Return the (X, Y) coordinate for the center point of the cell that contains the specified text.  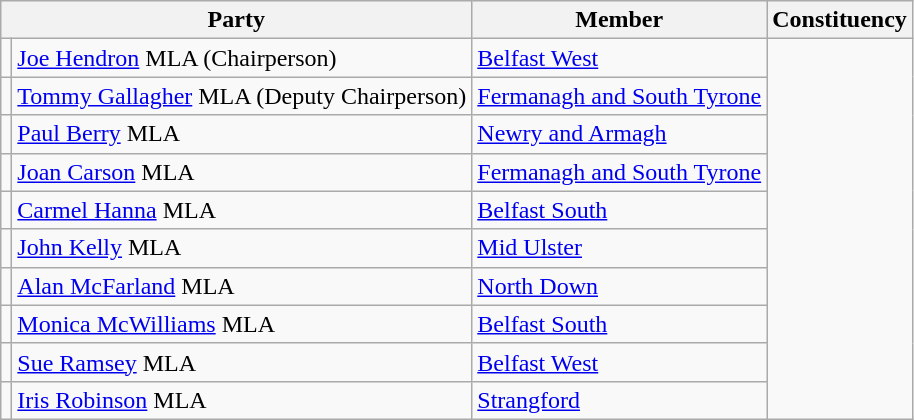
Paul Berry MLA (242, 134)
Carmel Hanna MLA (242, 210)
John Kelly MLA (242, 248)
Constituency (840, 20)
Joan Carson MLA (242, 172)
Sue Ramsey MLA (242, 362)
Member (620, 20)
North Down (620, 286)
Monica McWilliams MLA (242, 324)
Iris Robinson MLA (242, 400)
Tommy Gallagher MLA (Deputy Chairperson) (242, 96)
Alan McFarland MLA (242, 286)
Joe Hendron MLA (Chairperson) (242, 58)
Strangford (620, 400)
Mid Ulster (620, 248)
Newry and Armagh (620, 134)
Party (236, 20)
